Extract the (X, Y) coordinate from the center of the cell holding the provided text.  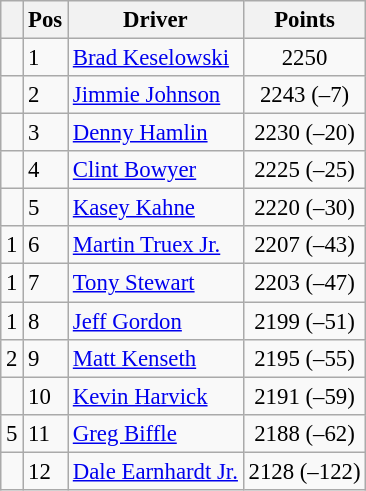
6 (46, 245)
8 (46, 321)
Tony Stewart (156, 283)
2199 (–51) (304, 321)
2207 (–43) (304, 245)
Clint Bowyer (156, 170)
2188 (–62) (304, 433)
Driver (156, 20)
2128 (–122) (304, 471)
Kevin Harvick (156, 396)
Denny Hamlin (156, 133)
Kasey Kahne (156, 208)
3 (46, 133)
7 (46, 283)
2250 (304, 58)
2225 (–25) (304, 170)
2220 (–30) (304, 208)
2195 (–55) (304, 358)
11 (46, 433)
2230 (–20) (304, 133)
2191 (–59) (304, 396)
2203 (–47) (304, 283)
Pos (46, 20)
9 (46, 358)
Brad Keselowski (156, 58)
Jeff Gordon (156, 321)
10 (46, 396)
4 (46, 170)
2243 (–7) (304, 95)
Points (304, 20)
Greg Biffle (156, 433)
12 (46, 471)
Jimmie Johnson (156, 95)
Dale Earnhardt Jr. (156, 471)
Matt Kenseth (156, 358)
Martin Truex Jr. (156, 245)
